Output the (x, y) coordinate of the center of the cell containing the given text.  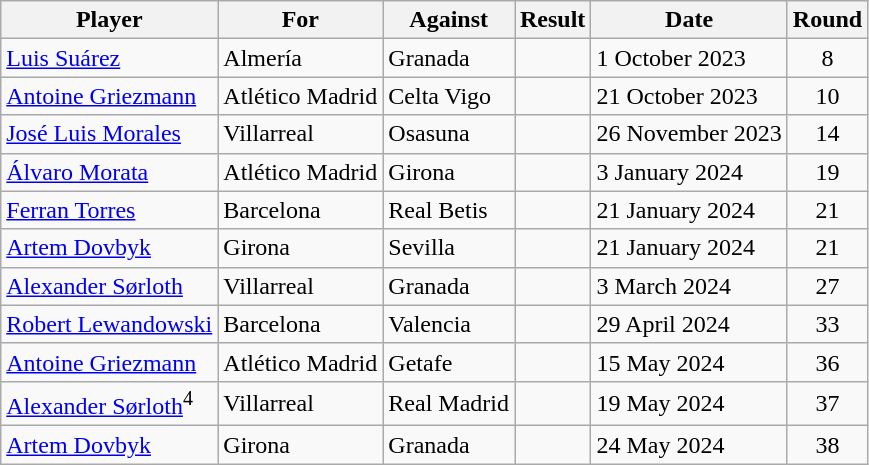
For (300, 20)
1 October 2023 (689, 58)
38 (827, 445)
14 (827, 134)
Real Betis (449, 210)
Álvaro Morata (110, 172)
8 (827, 58)
Alexander Sørloth (110, 286)
29 April 2024 (689, 324)
Valencia (449, 324)
Sevilla (449, 248)
37 (827, 404)
33 (827, 324)
Almería (300, 58)
Player (110, 20)
Ferran Torres (110, 210)
Against (449, 20)
19 May 2024 (689, 404)
27 (827, 286)
15 May 2024 (689, 362)
10 (827, 96)
19 (827, 172)
3 March 2024 (689, 286)
Result (552, 20)
36 (827, 362)
Getafe (449, 362)
José Luis Morales (110, 134)
Real Madrid (449, 404)
24 May 2024 (689, 445)
Alexander Sørloth4 (110, 404)
21 October 2023 (689, 96)
26 November 2023 (689, 134)
Round (827, 20)
Robert Lewandowski (110, 324)
Osasuna (449, 134)
Celta Vigo (449, 96)
Date (689, 20)
Luis Suárez (110, 58)
3 January 2024 (689, 172)
